Output the (X, Y) coordinate of the center of the cell containing the given text.  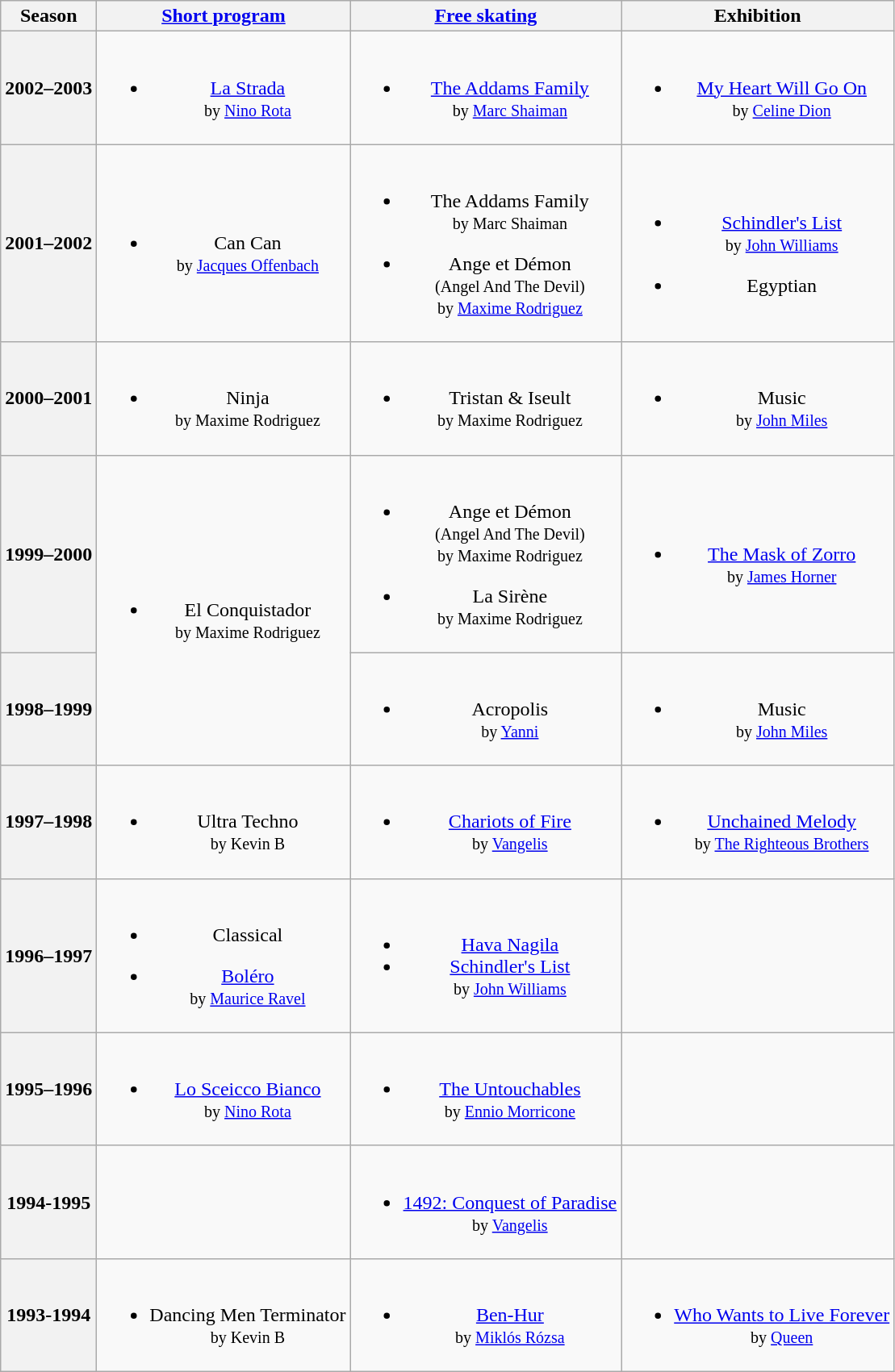
The Mask of Zorro by James Horner (758, 553)
Ben-Hur by Miklós Rózsa (486, 1315)
Ultra Techno by Kevin B (224, 822)
ClassicalBoléro by Maurice Ravel (224, 955)
Exhibition (758, 16)
Season (48, 16)
1993-1994 (48, 1315)
Hava NagilaSchindler's List by John Williams (486, 955)
2002–2003 (48, 88)
Free skating (486, 16)
Dancing Men Terminator by Kevin B (224, 1315)
Acropolis by Yanni (486, 709)
Who Wants to Live Forever by Queen (758, 1315)
Unchained Melody by The Righteous Brothers (758, 822)
The Addams Family by Marc Shaiman (486, 88)
La Strada by Nino Rota (224, 88)
1997–1998 (48, 822)
Short program (224, 16)
Can Can by Jacques Offenbach (224, 244)
The Untouchables by Ennio Morricone (486, 1089)
Chariots of Fire by Vangelis (486, 822)
Ninja by Maxime Rodriguez (224, 398)
1999–2000 (48, 553)
My Heart Will Go On by Celine Dion (758, 88)
2000–2001 (48, 398)
Lo Sceicco Bianco by Nino Rota (224, 1089)
1998–1999 (48, 709)
1995–1996 (48, 1089)
1994-1995 (48, 1202)
Tristan & Iseult by Maxime Rodriguez (486, 398)
El Conquistador by Maxime Rodriguez (224, 610)
The Addams Family by Marc Shaiman Ange et Démon (Angel And The Devil) by Maxime Rodriguez (486, 244)
Ange et Démon (Angel And The Devil) by Maxime Rodriguez La Sirène by Maxime Rodriguez (486, 553)
1492: Conquest of Paradise by Vangelis (486, 1202)
Schindler's List by John Williams Egyptian (758, 244)
1996–1997 (48, 955)
2001–2002 (48, 244)
